Pinpoint the cell where the given text exists, returning its (x, y) midpoint coordinate. 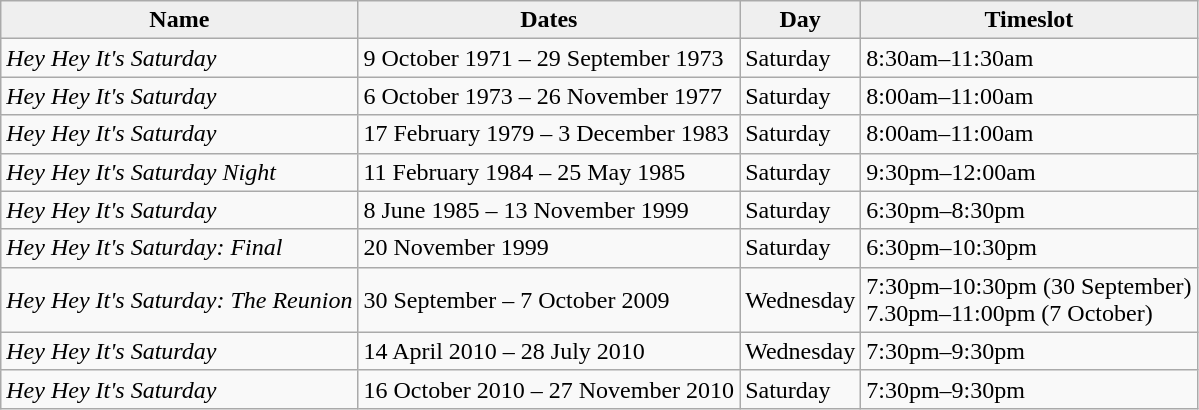
8:30am–11:30am (1029, 58)
Hey Hey It's Saturday: The Reunion (180, 300)
11 February 1984 – 25 May 1985 (549, 172)
Hey Hey It's Saturday Night (180, 172)
9:30pm–12:00am (1029, 172)
14 April 2010 – 28 July 2010 (549, 351)
Timeslot (1029, 20)
16 October 2010 – 27 November 2010 (549, 389)
17 February 1979 – 3 December 1983 (549, 134)
6:30pm–10:30pm (1029, 248)
Day (800, 20)
8 June 1985 – 13 November 1999 (549, 210)
20 November 1999 (549, 248)
6 October 1973 – 26 November 1977 (549, 96)
6:30pm–8:30pm (1029, 210)
30 September – 7 October 2009 (549, 300)
7:30pm–10:30pm (30 September)7.30pm–11:00pm (7 October) (1029, 300)
9 October 1971 – 29 September 1973 (549, 58)
Hey Hey It's Saturday: Final (180, 248)
Name (180, 20)
Dates (549, 20)
